Output the [X, Y] coordinate of the center of the cell containing the given text.  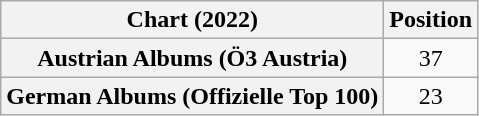
Chart (2022) [192, 20]
Austrian Albums (Ö3 Austria) [192, 58]
German Albums (Offizielle Top 100) [192, 96]
37 [431, 58]
23 [431, 96]
Position [431, 20]
